Detect which cell encompasses the target text, then output its (X, Y) center coordinate. 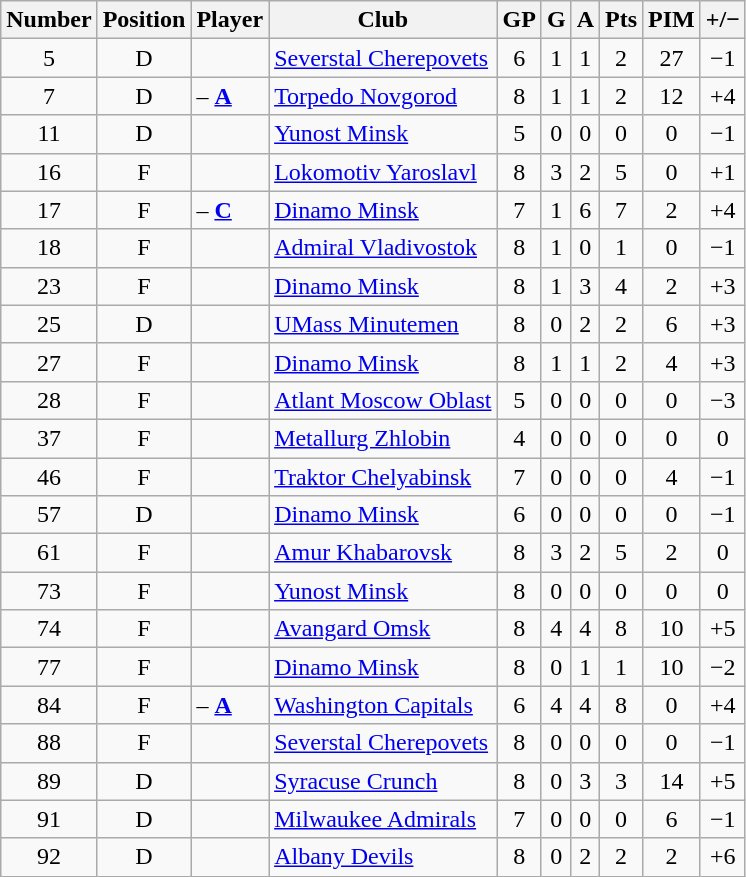
PIM (672, 20)
16 (49, 172)
74 (49, 629)
Player (230, 20)
Metallurg Zhlobin (383, 438)
92 (49, 857)
84 (49, 705)
+6 (722, 857)
Milwaukee Admirals (383, 819)
88 (49, 743)
A (585, 20)
Admiral Vladivostok (383, 248)
73 (49, 591)
61 (49, 553)
−3 (722, 400)
Pts (622, 20)
25 (49, 324)
12 (672, 96)
G (556, 20)
37 (49, 438)
−2 (722, 667)
77 (49, 667)
GP (519, 20)
Washington Capitals (383, 705)
Albany Devils (383, 857)
Torpedo Novgorod (383, 96)
+/− (722, 20)
11 (49, 134)
– C (230, 210)
89 (49, 781)
Amur Khabarovsk (383, 553)
Lokomotiv Yaroslavl (383, 172)
Avangard Omsk (383, 629)
Atlant Moscow Oblast (383, 400)
91 (49, 819)
Club (383, 20)
57 (49, 515)
23 (49, 286)
Number (49, 20)
+1 (722, 172)
17 (49, 210)
UMass Minutemen (383, 324)
18 (49, 248)
Position (144, 20)
28 (49, 400)
Traktor Chelyabinsk (383, 477)
Syracuse Crunch (383, 781)
46 (49, 477)
14 (672, 781)
